Locate the cell with the specified text and output its [x, y] center coordinate. 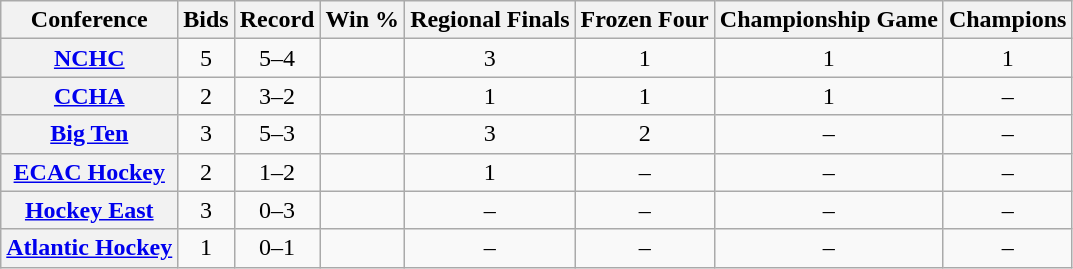
Atlantic Hockey [90, 248]
NCHC [90, 58]
0–1 [277, 248]
Bids [206, 20]
Championship Game [828, 20]
Champions [1007, 20]
5 [206, 58]
1–2 [277, 172]
Record [277, 20]
CCHA [90, 96]
5–4 [277, 58]
Hockey East [90, 210]
Big Ten [90, 134]
5–3 [277, 134]
Win % [362, 20]
ECAC Hockey [90, 172]
3–2 [277, 96]
Regional Finals [490, 20]
Frozen Four [644, 20]
0–3 [277, 210]
Conference [90, 20]
